Capture the cell that displays the provided text and extract its [X, Y] central coordinate. 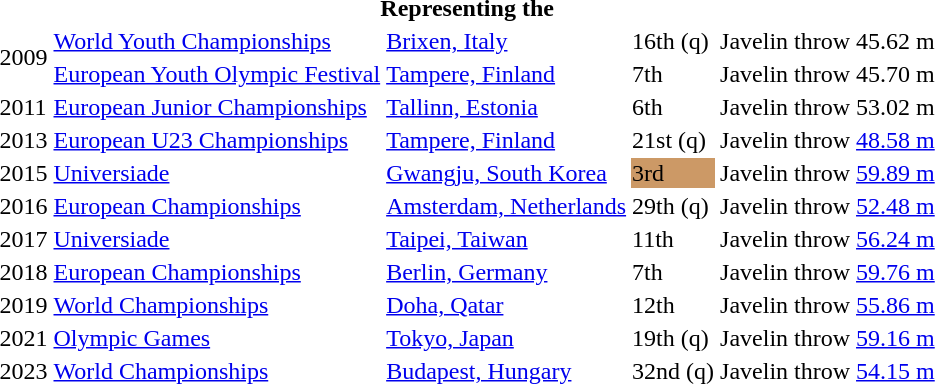
World Championships [217, 305]
19th (q) [674, 338]
Tokyo, Japan [506, 338]
21st (q) [674, 140]
Berlin, Germany [506, 272]
Brixen, Italy [506, 41]
29th (q) [674, 206]
Doha, Qatar [506, 305]
European Youth Olympic Festival [217, 74]
6th [674, 107]
Amsterdam, Netherlands [506, 206]
12th [674, 305]
Taipei, Taiwan [506, 239]
European U23 Championships [217, 140]
Gwangju, South Korea [506, 173]
3rd [674, 173]
11th [674, 239]
Tallinn, Estonia [506, 107]
European Junior Championships [217, 107]
World Youth Championships [217, 41]
16th (q) [674, 41]
Olympic Games [217, 338]
